Find where the given text appears and provide that cell's center as (x, y) coordinate. 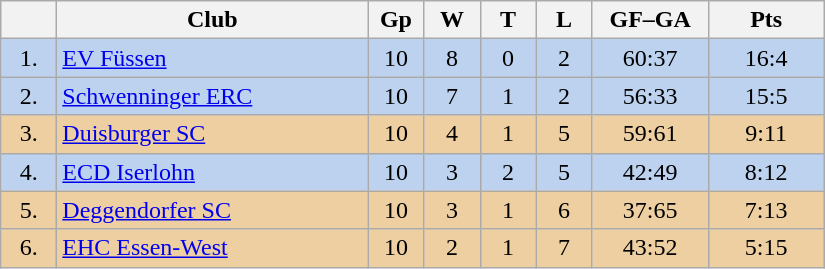
3. (29, 134)
Gp (396, 20)
W (452, 20)
ECD Iserlohn (212, 172)
7:13 (766, 210)
T (508, 20)
8 (452, 58)
Pts (766, 20)
37:65 (650, 210)
Duisburger SC (212, 134)
Club (212, 20)
9:11 (766, 134)
56:33 (650, 96)
16:4 (766, 58)
60:37 (650, 58)
EV Füssen (212, 58)
2. (29, 96)
42:49 (650, 172)
6 (564, 210)
43:52 (650, 248)
Deggendorfer SC (212, 210)
L (564, 20)
59:61 (650, 134)
0 (508, 58)
4 (452, 134)
Schwenninger ERC (212, 96)
EHC Essen-West (212, 248)
5. (29, 210)
GF–GA (650, 20)
6. (29, 248)
15:5 (766, 96)
4. (29, 172)
8:12 (766, 172)
5:15 (766, 248)
1. (29, 58)
